Scan for the cell matching the given text and deliver its [X, Y] coordinate at center. 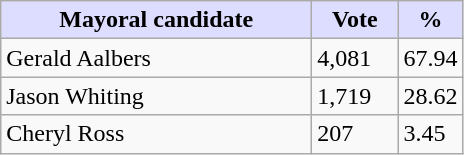
Gerald Aalbers [156, 58]
Jason Whiting [156, 96]
Mayoral candidate [156, 20]
4,081 [355, 58]
3.45 [430, 134]
28.62 [430, 96]
Cheryl Ross [156, 134]
% [430, 20]
67.94 [430, 58]
1,719 [355, 96]
Vote [355, 20]
207 [355, 134]
